Pinpoint the cell where the given text exists, returning its [x, y] midpoint coordinate. 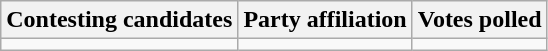
Contesting candidates [120, 20]
Votes polled [480, 20]
Party affiliation [325, 20]
